Locate the cell with the specified text and output its [X, Y] center coordinate. 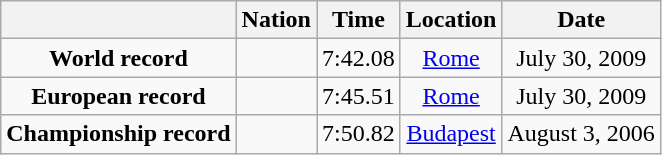
August 3, 2006 [581, 134]
Budapest [451, 134]
7:45.51 [358, 96]
7:42.08 [358, 58]
Date [581, 20]
Championship record [118, 134]
7:50.82 [358, 134]
Nation [276, 20]
World record [118, 58]
Location [451, 20]
European record [118, 96]
Time [358, 20]
